Detect which cell encompasses the target text, then output its (x, y) center coordinate. 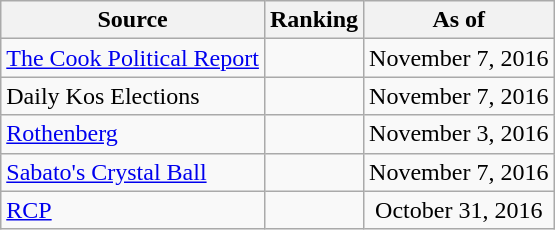
November 3, 2016 (459, 134)
Daily Kos Elections (133, 96)
Rothenberg (133, 134)
The Cook Political Report (133, 58)
RCP (133, 210)
Source (133, 20)
Ranking (314, 20)
October 31, 2016 (459, 210)
As of (459, 20)
Sabato's Crystal Ball (133, 172)
